For the text-containing cell, return its midpoint in [x, y] coordinate format. 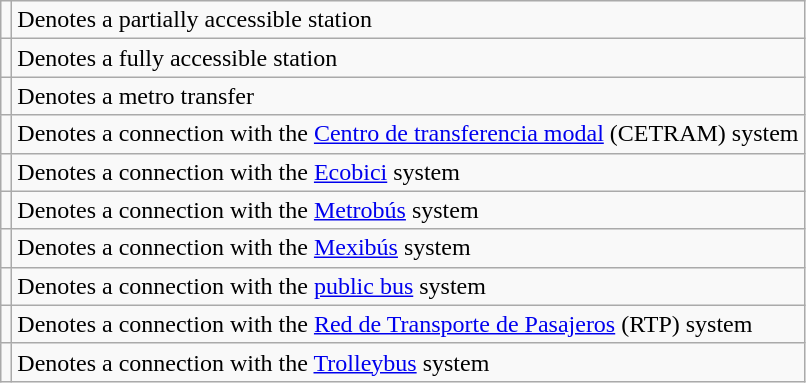
Denotes a metro transfer [408, 96]
Denotes a partially accessible station [408, 20]
Denotes a connection with the Mexibús system [408, 248]
Denotes a connection with the public bus system [408, 286]
Denotes a connection with the Metrobús system [408, 210]
Denotes a connection with the Centro de transferencia modal (CETRAM) system [408, 134]
Denotes a fully accessible station [408, 58]
Denotes a connection with the Red de Transporte de Pasajeros (RTP) system [408, 324]
Denotes a connection with the Ecobici system [408, 172]
Denotes a connection with the Trolleybus system [408, 362]
